Detect which cell encompasses the target text, then output its (x, y) center coordinate. 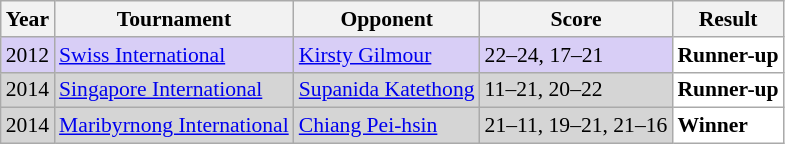
2012 (28, 55)
Maribyrnong International (174, 126)
Singapore International (174, 90)
Tournament (174, 19)
Supanida Katethong (387, 90)
Result (728, 19)
Kirsty Gilmour (387, 55)
Chiang Pei-hsin (387, 126)
Swiss International (174, 55)
21–11, 19–21, 21–16 (576, 126)
11–21, 20–22 (576, 90)
Score (576, 19)
Winner (728, 126)
Opponent (387, 19)
22–24, 17–21 (576, 55)
Year (28, 19)
